For the text-containing cell, return its midpoint in [x, y] coordinate format. 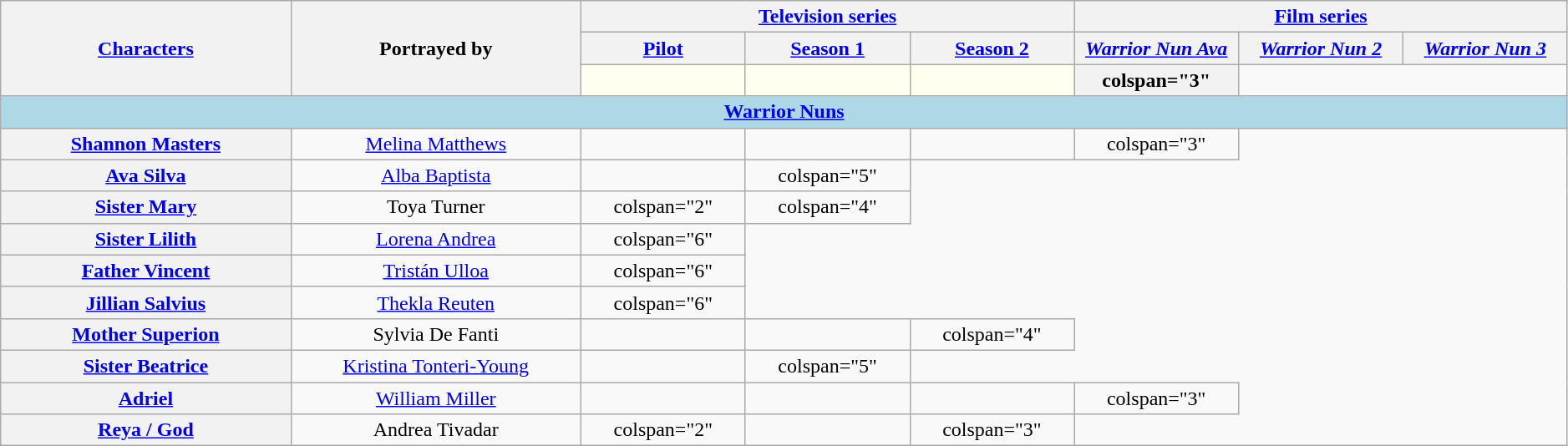
Sister Mary [145, 207]
Mother Superion [145, 334]
Sister Beatrice [145, 366]
Shannon Masters [145, 144]
Melina Matthews [436, 144]
Reya / God [145, 430]
Tristán Ulloa [436, 271]
Ava Silva [145, 175]
Season 2 [992, 48]
Lorena Andrea [436, 239]
Alba Baptista [436, 175]
Thekla Reuten [436, 302]
Season 1 [827, 48]
Warrior Nun 3 [1485, 48]
William Miller [436, 398]
Father Vincent [145, 271]
Jillian Salvius [145, 302]
Warrior Nun Ava [1156, 48]
Warrior Nun 2 [1322, 48]
Warrior Nuns [784, 112]
Pilot [663, 48]
Characters [145, 48]
Portrayed by [436, 48]
Sister Lilith [145, 239]
Toya Turner [436, 207]
Kristina Tonteri-Young [436, 366]
Adriel [145, 398]
Andrea Tivadar [436, 430]
Sylvia De Fanti [436, 334]
Television series [827, 17]
Film series [1321, 17]
